Provide the [x, y] coordinate of the cell's center where the given text is located.  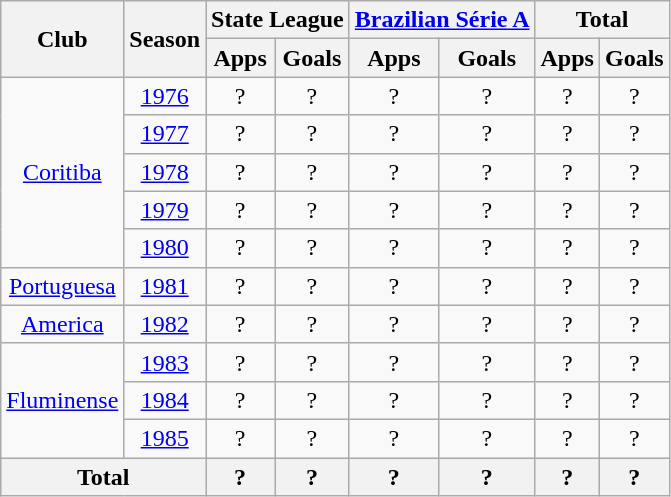
1978 [165, 172]
1982 [165, 324]
1979 [165, 210]
Coritiba [62, 172]
1985 [165, 438]
1981 [165, 286]
1980 [165, 248]
Club [62, 39]
Season [165, 39]
Fluminense [62, 400]
Portuguesa [62, 286]
1977 [165, 134]
State League [278, 20]
Brazilian Série A [442, 20]
1984 [165, 400]
America [62, 324]
1983 [165, 362]
1976 [165, 96]
